Pinpoint the cell where the given text exists, returning its (X, Y) midpoint coordinate. 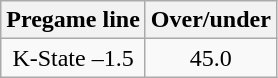
K-State –1.5 (74, 58)
Pregame line (74, 20)
45.0 (210, 58)
Over/under (210, 20)
